Detect which cell encompasses the target text, then output its (X, Y) center coordinate. 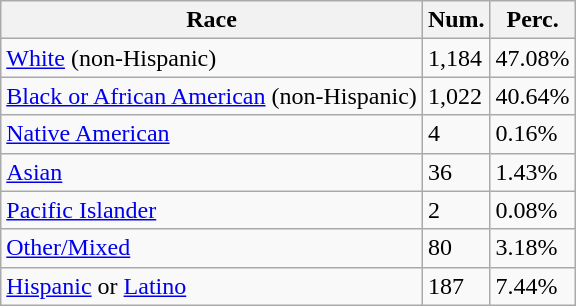
Num. (456, 20)
Black or African American (non-Hispanic) (212, 96)
2 (456, 210)
1,022 (456, 96)
80 (456, 248)
White (non-Hispanic) (212, 58)
3.18% (532, 248)
4 (456, 134)
1.43% (532, 172)
7.44% (532, 286)
187 (456, 286)
Pacific Islander (212, 210)
Hispanic or Latino (212, 286)
0.08% (532, 210)
47.08% (532, 58)
36 (456, 172)
0.16% (532, 134)
Other/Mixed (212, 248)
Race (212, 20)
40.64% (532, 96)
1,184 (456, 58)
Perc. (532, 20)
Asian (212, 172)
Native American (212, 134)
